Provide the (x, y) coordinate of the cell's center where the given text is located.  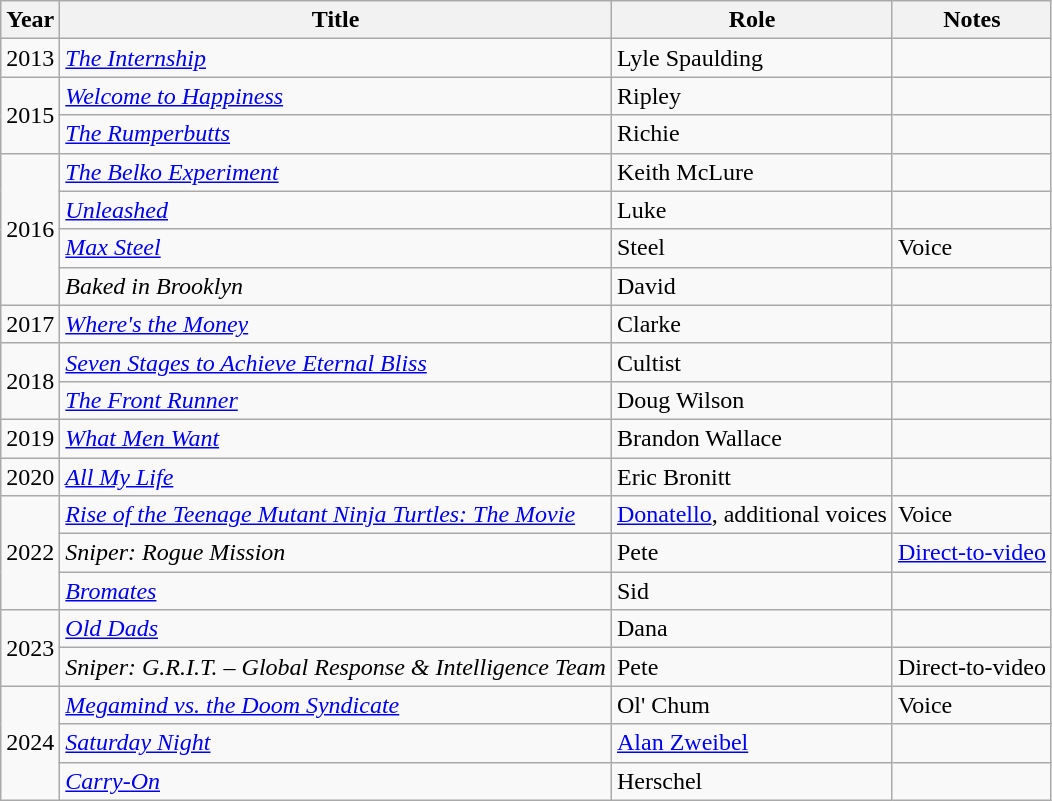
Year (30, 20)
2020 (30, 477)
Brandon Wallace (752, 438)
The Front Runner (336, 400)
Dana (752, 629)
David (752, 286)
2017 (30, 324)
Rise of the Teenage Mutant Ninja Turtles: The Movie (336, 515)
2019 (30, 438)
Carry-On (336, 781)
Saturday Night (336, 743)
Max Steel (336, 248)
All My Life (336, 477)
Bromates (336, 591)
Title (336, 20)
Ol' Chum (752, 705)
Sid (752, 591)
The Rumperbutts (336, 134)
Notes (972, 20)
Steel (752, 248)
Welcome to Happiness (336, 96)
Old Dads (336, 629)
Cultist (752, 362)
Clarke (752, 324)
Ripley (752, 96)
2024 (30, 743)
Alan Zweibel (752, 743)
2016 (30, 229)
Doug Wilson (752, 400)
Luke (752, 210)
Baked in Brooklyn (336, 286)
Role (752, 20)
2018 (30, 381)
Richie (752, 134)
Unleashed (336, 210)
2015 (30, 115)
Sniper: Rogue Mission (336, 553)
The Internship (336, 58)
2023 (30, 648)
Seven Stages to Achieve Eternal Bliss (336, 362)
Eric Bronitt (752, 477)
Keith McLure (752, 172)
Lyle Spaulding (752, 58)
Donatello, additional voices (752, 515)
2013 (30, 58)
Sniper: G.R.I.T. – Global Response & Intelligence Team (336, 667)
Megamind vs. the Doom Syndicate (336, 705)
Where's the Money (336, 324)
The Belko Experiment (336, 172)
What Men Want (336, 438)
2022 (30, 553)
Herschel (752, 781)
